From the cell containing the given text, extract its center point as (X, Y) coordinate. 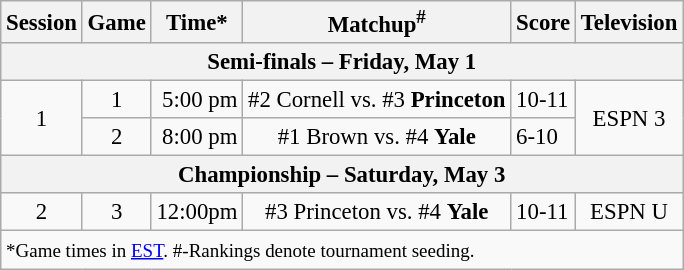
Game (116, 22)
12:00pm (197, 213)
6-10 (544, 137)
Championship – Saturday, May 3 (342, 175)
#2 Cornell vs. #3 Princeton (377, 100)
ESPN 3 (628, 118)
Semi-finals – Friday, May 1 (342, 62)
#3 Princeton vs. #4 Yale (377, 213)
8:00 pm (197, 137)
ESPN U (628, 213)
#1 Brown vs. #4 Yale (377, 137)
Television (628, 22)
Matchup# (377, 22)
Score (544, 22)
Session (42, 22)
3 (116, 213)
*Game times in EST. #-Rankings denote tournament seeding. (342, 250)
Time* (197, 22)
5:00 pm (197, 100)
